Capture the cell that displays the provided text and extract its [X, Y] central coordinate. 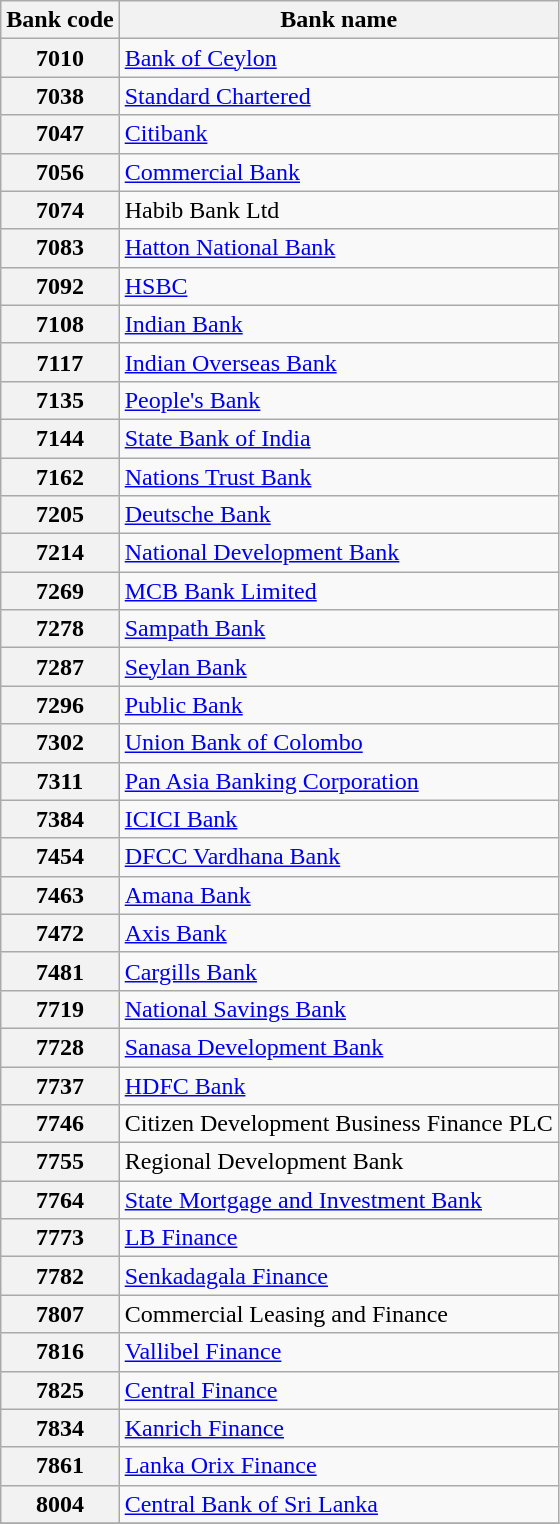
7454 [60, 857]
7728 [60, 1047]
Indian Overseas Bank [338, 362]
7010 [60, 58]
7278 [60, 629]
Vallibel Finance [338, 1352]
8004 [60, 1504]
Cargills Bank [338, 971]
7311 [60, 781]
Citibank [338, 134]
ICICI Bank [338, 819]
7287 [60, 667]
LB Finance [338, 1238]
7205 [60, 515]
MCB Bank Limited [338, 591]
7269 [60, 591]
Indian Bank [338, 324]
National Development Bank [338, 553]
7764 [60, 1200]
Axis Bank [338, 933]
7092 [60, 286]
7083 [60, 248]
7719 [60, 1009]
HSBC [338, 286]
Sanasa Development Bank [338, 1047]
7144 [60, 438]
Hatton National Bank [338, 248]
7755 [60, 1162]
7834 [60, 1428]
7463 [60, 895]
Amana Bank [338, 895]
7782 [60, 1276]
Lanka Orix Finance [338, 1466]
People's Bank [338, 400]
7825 [60, 1390]
7816 [60, 1352]
Habib Bank Ltd [338, 210]
7117 [60, 362]
Bank name [338, 20]
7472 [60, 933]
Senkadagala Finance [338, 1276]
Citizen Development Business Finance PLC [338, 1124]
Sampath Bank [338, 629]
7074 [60, 210]
Union Bank of Colombo [338, 743]
DFCC Vardhana Bank [338, 857]
Deutsche Bank [338, 515]
7384 [60, 819]
7302 [60, 743]
7214 [60, 553]
Central Bank of Sri Lanka [338, 1504]
Bank code [60, 20]
7135 [60, 400]
Standard Chartered [338, 96]
Commercial Leasing and Finance [338, 1314]
Central Finance [338, 1390]
7296 [60, 705]
7056 [60, 172]
State Bank of India [338, 438]
7162 [60, 477]
Kanrich Finance [338, 1428]
HDFC Bank [338, 1085]
National Savings Bank [338, 1009]
7746 [60, 1124]
7047 [60, 134]
Pan Asia Banking Corporation [338, 781]
7773 [60, 1238]
State Mortgage and Investment Bank [338, 1200]
Nations Trust Bank [338, 477]
Commercial Bank [338, 172]
Bank of Ceylon [338, 58]
7038 [60, 96]
7807 [60, 1314]
Public Bank [338, 705]
7108 [60, 324]
Regional Development Bank [338, 1162]
7481 [60, 971]
7737 [60, 1085]
7861 [60, 1466]
Seylan Bank [338, 667]
